Locate the cell with the specified text and output its (X, Y) center coordinate. 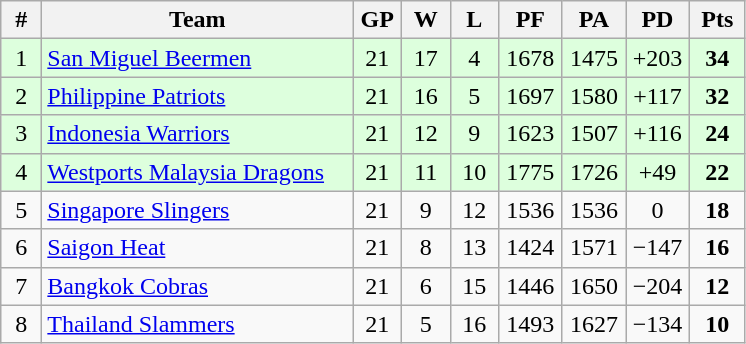
34 (717, 58)
3 (22, 134)
2 (22, 96)
# (22, 20)
Team (198, 20)
Saigon Heat (198, 248)
1623 (531, 134)
1580 (594, 96)
1424 (531, 248)
−204 (658, 286)
Philippine Patriots (198, 96)
+117 (658, 96)
18 (717, 210)
1507 (594, 134)
Singapore Slingers (198, 210)
−147 (658, 248)
7 (22, 286)
1446 (531, 286)
1 (22, 58)
PF (531, 20)
PD (658, 20)
Indonesia Warriors (198, 134)
+203 (658, 58)
Pts (717, 20)
17 (426, 58)
Bangkok Cobras (198, 286)
GP (378, 20)
−134 (658, 324)
0 (658, 210)
13 (474, 248)
1475 (594, 58)
1678 (531, 58)
11 (426, 172)
1775 (531, 172)
1571 (594, 248)
1697 (531, 96)
32 (717, 96)
15 (474, 286)
1726 (594, 172)
W (426, 20)
24 (717, 134)
+49 (658, 172)
San Miguel Beermen (198, 58)
Westports Malaysia Dragons (198, 172)
+116 (658, 134)
1627 (594, 324)
Thailand Slammers (198, 324)
1493 (531, 324)
PA (594, 20)
L (474, 20)
1650 (594, 286)
22 (717, 172)
